For the text-containing cell, return its midpoint in (x, y) coordinate format. 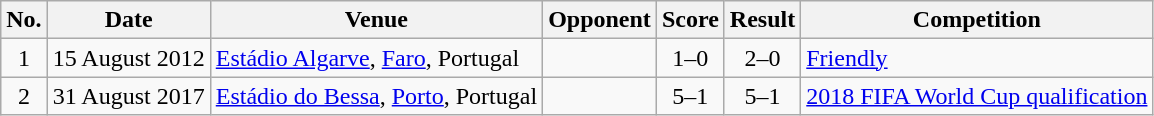
Friendly (977, 58)
2–0 (762, 58)
Opponent (600, 20)
Date (128, 20)
15 August 2012 (128, 58)
31 August 2017 (128, 96)
Competition (977, 20)
Result (762, 20)
1–0 (690, 58)
Estádio Algarve, Faro, Portugal (376, 58)
Score (690, 20)
2018 FIFA World Cup qualification (977, 96)
Venue (376, 20)
No. (24, 20)
2 (24, 96)
1 (24, 58)
Estádio do Bessa, Porto, Portugal (376, 96)
